Pinpoint the cell where the given text exists, returning its (X, Y) midpoint coordinate. 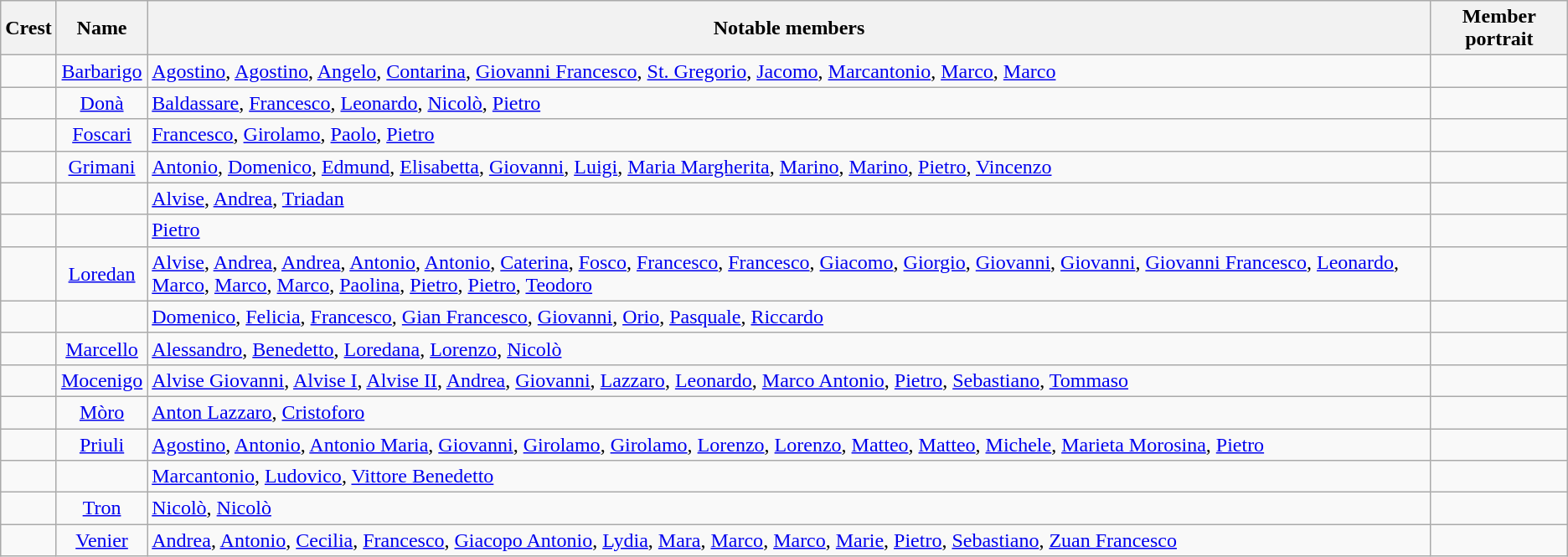
Alessandro, Benedetto, Loredana, Lorenzo, Nicolò (789, 348)
Antonio, Domenico, Edmund, Elisabetta, Giovanni, Luigi, Maria Margherita, Marino, Marino, Pietro, Vincenzo (789, 167)
Andrea, Antonio, Cecilia, Francesco, Giacopo Antonio, Lydia, Mara, Marco, Marco, Marie, Pietro, Sebastiano, Zuan Francesco (789, 540)
Anton Lazzaro, Cristoforo (789, 412)
Loredan (101, 273)
Baldassare, Francesco, Leonardo, Nicolò, Pietro (789, 103)
Mocenigo (101, 380)
Mòro (101, 412)
Notable members (789, 28)
Name (101, 28)
Venier (101, 540)
Grimani (101, 167)
Nicolò, Nicolò (789, 508)
Foscari (101, 135)
Tron (101, 508)
Donà (101, 103)
Barbarigo (101, 71)
Domenico, Felicia, Francesco, Gian Francesco, Giovanni, Orio, Pasquale, Riccardo (789, 317)
Crest (28, 28)
Alvise Giovanni, Alvise I, Alvise II, Andrea, Giovanni, Lazzaro, Leonardo, Marco Antonio, Pietro, Sebastiano, Tommaso (789, 380)
Pietro (789, 230)
Marcantonio, Ludovico, Vittore Benedetto (789, 477)
Francesco, Girolamo, Paolo, Pietro (789, 135)
Member portrait (1499, 28)
Agostino, Antonio, Antonio Maria, Giovanni, Girolamo, Girolamo, Lorenzo, Lorenzo, Matteo, Matteo, Michele, Marieta Morosina, Pietro (789, 445)
Alvise, Andrea, Triadan (789, 199)
Priuli (101, 445)
Agostino, Agostino, Angelo, Contarina, Giovanni Francesco, St. Gregorio, Jacomo, Marcantonio, Marco, Marco (789, 71)
Marcello (101, 348)
